From the cell containing the given text, extract its center point as (x, y) coordinate. 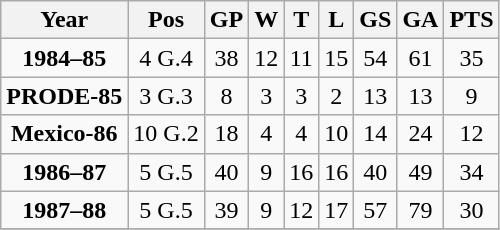
GS (376, 20)
PRODE-85 (64, 96)
79 (420, 210)
GP (226, 20)
PTS (472, 20)
GA (420, 20)
Pos (166, 20)
11 (302, 58)
Mexico-86 (64, 134)
49 (420, 172)
61 (420, 58)
54 (376, 58)
3 G.3 (166, 96)
L (336, 20)
30 (472, 210)
T (302, 20)
57 (376, 210)
38 (226, 58)
14 (376, 134)
18 (226, 134)
10 (336, 134)
34 (472, 172)
24 (420, 134)
10 G.2 (166, 134)
Year (64, 20)
2 (336, 96)
15 (336, 58)
W (266, 20)
1984–85 (64, 58)
17 (336, 210)
39 (226, 210)
1986–87 (64, 172)
8 (226, 96)
1987–88 (64, 210)
35 (472, 58)
4 G.4 (166, 58)
